Find where the given text appears and provide that cell's center as [X, Y] coordinate. 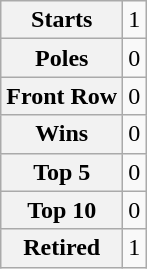
Retired [62, 248]
Starts [62, 20]
Top 5 [62, 172]
Poles [62, 58]
Top 10 [62, 210]
Wins [62, 134]
Front Row [62, 96]
